Output the (x, y) coordinate of the center of the cell containing the given text.  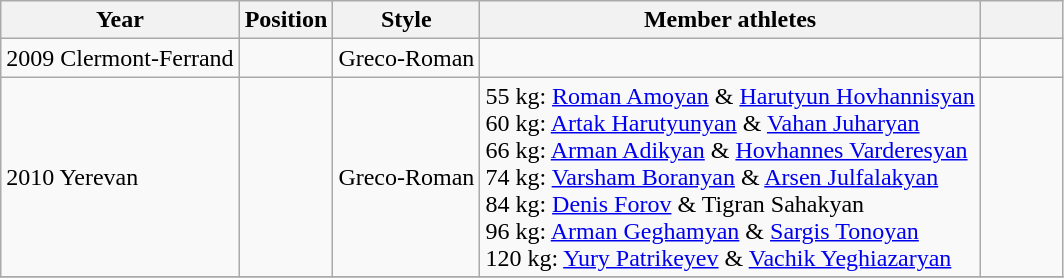
Year (120, 20)
Style (406, 20)
2009 Clermont-Ferrand (120, 58)
2010 Yerevan (120, 177)
Member athletes (730, 20)
Position (286, 20)
